Determine the [X, Y] coordinate at the center of the cell enclosing the given text.  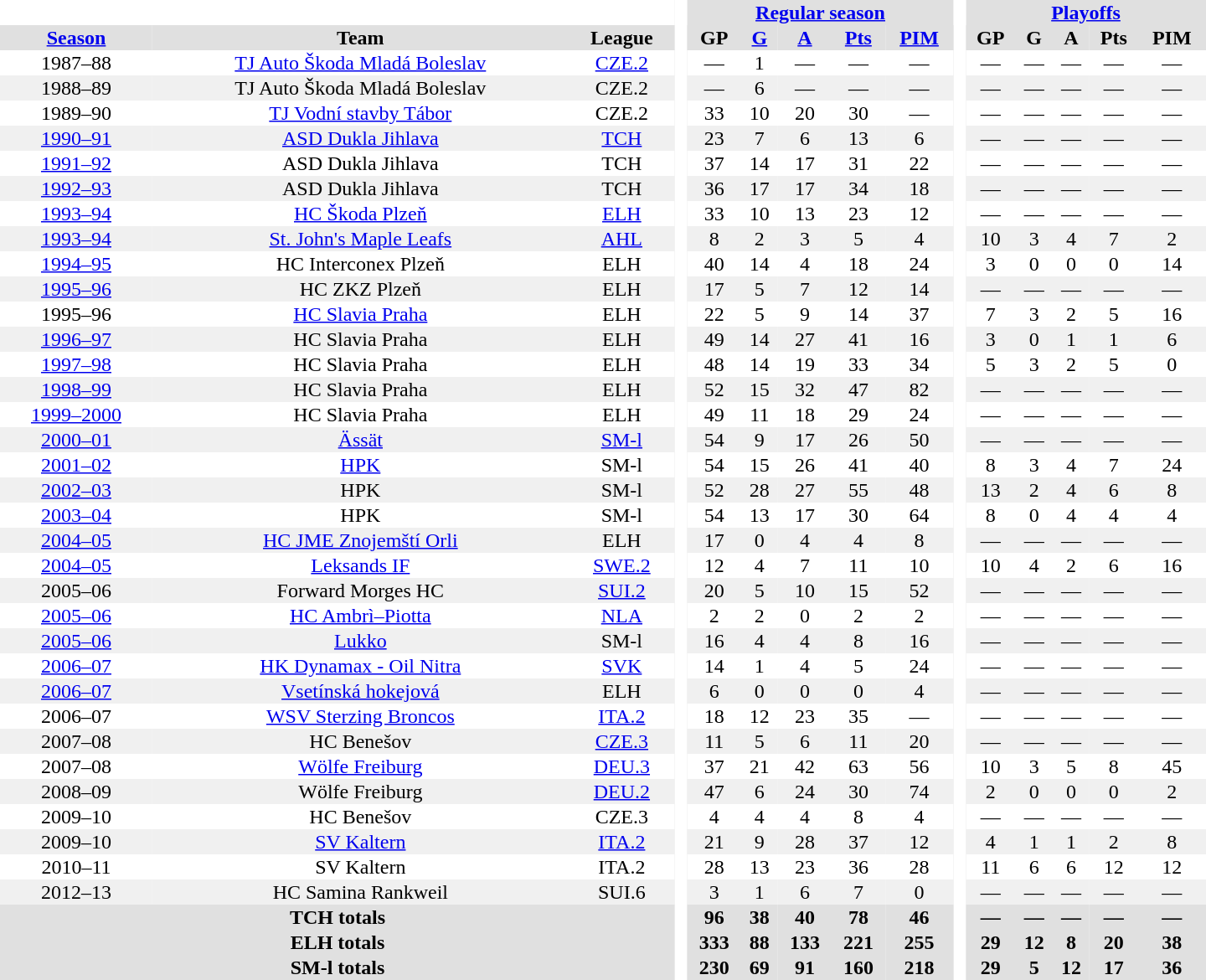
2003–04 [76, 515]
35 [858, 716]
63 [858, 766]
SVK [621, 666]
HC JME Znojemští Orli [360, 540]
Forward Morges HC [360, 591]
HC Škoda Plzeň [360, 214]
255 [920, 942]
SM-l totals [338, 967]
Regular season [821, 13]
42 [805, 766]
HK Dynamax - Oil Nitra [360, 666]
League [621, 38]
Season [76, 38]
160 [858, 967]
1992–93 [76, 188]
91 [805, 967]
2008–09 [76, 792]
78 [858, 917]
50 [920, 440]
Playoffs [1085, 13]
1987–88 [76, 63]
TCH totals [338, 917]
1999–2000 [76, 415]
74 [920, 792]
333 [714, 942]
1994–95 [76, 264]
DEU.2 [621, 792]
St. John's Maple Leafs [360, 239]
88 [760, 942]
1991–92 [76, 163]
ELH totals [338, 942]
1988–89 [76, 88]
45 [1172, 766]
1996–97 [76, 339]
96 [714, 917]
1990–91 [76, 138]
Lukko [360, 641]
NLA [621, 616]
Vsetínská hokejová [360, 691]
19 [805, 364]
56 [920, 766]
133 [805, 942]
HC ZKZ Plzeň [360, 289]
Team [360, 38]
32 [805, 389]
DEU.3 [621, 766]
Leksands IF [360, 565]
230 [714, 967]
1998–99 [76, 389]
SUI.2 [621, 591]
WSV Sterzing Broncos [360, 716]
AHL [621, 239]
2000–01 [76, 440]
218 [920, 967]
1989–90 [76, 113]
HC Samina Rankweil [360, 892]
HC Interconex Plzeň [360, 264]
69 [760, 967]
Ässät [360, 440]
2002–03 [76, 490]
SUI.6 [621, 892]
82 [920, 389]
31 [858, 163]
TJ Vodní stavby Tábor [360, 113]
46 [920, 917]
SWE.2 [621, 565]
64 [920, 515]
2012–13 [76, 892]
1997–98 [76, 364]
221 [858, 942]
2001–02 [76, 465]
HC Ambrì–Piotta [360, 616]
2010–11 [76, 867]
55 [858, 490]
